Locate the cell with the specified text and output its (x, y) center coordinate. 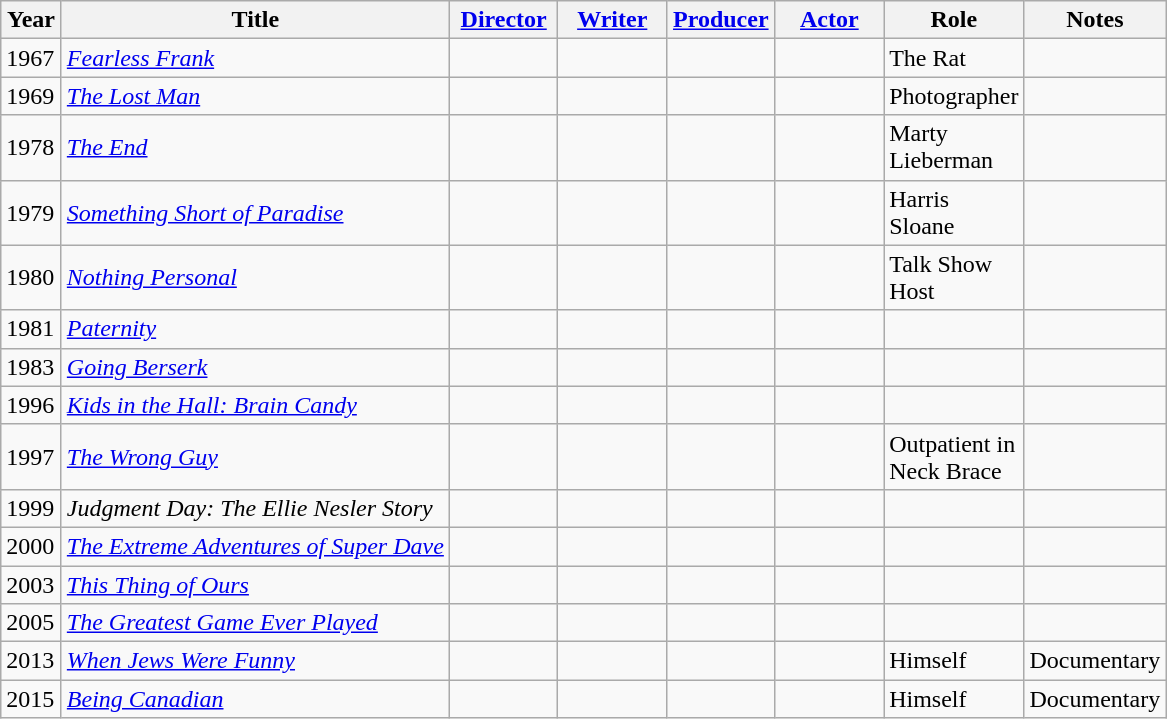
Producer (722, 20)
The Lost Man (255, 96)
This Thing of Ours (255, 585)
The Extreme Adventures of Super Dave (255, 546)
1967 (32, 58)
1997 (32, 456)
Talk Show Host (954, 278)
2000 (32, 546)
Judgment Day: The Ellie Nesler Story (255, 508)
1978 (32, 148)
2003 (32, 585)
2015 (32, 699)
1983 (32, 367)
Writer (612, 20)
When Jews Were Funny (255, 661)
The Wrong Guy (255, 456)
Outpatient in Neck Brace (954, 456)
2005 (32, 623)
Year (32, 20)
Fearless Frank (255, 58)
The Greatest Game Ever Played (255, 623)
Nothing Personal (255, 278)
Going Berserk (255, 367)
Kids in the Hall: Brain Candy (255, 405)
2013 (32, 661)
Director (504, 20)
The Rat (954, 58)
Paternity (255, 329)
1979 (32, 212)
Notes (1095, 20)
Harris Sloane (954, 212)
1969 (32, 96)
1980 (32, 278)
Being Canadian (255, 699)
Photographer (954, 96)
Marty Lieberman (954, 148)
Something Short of Paradise (255, 212)
1999 (32, 508)
Role (954, 20)
1996 (32, 405)
Actor (830, 20)
Title (255, 20)
1981 (32, 329)
The End (255, 148)
